Determine the (X, Y) coordinate at the center of the cell enclosing the given text.  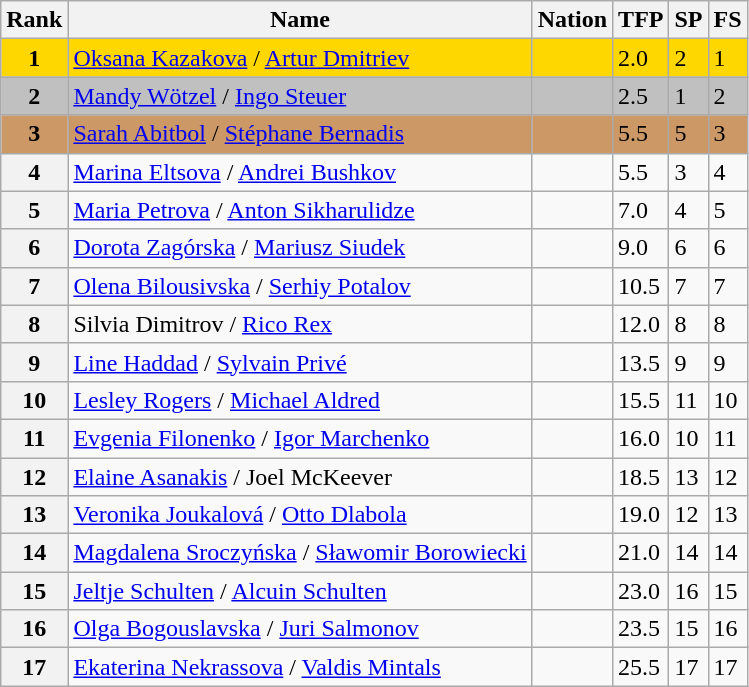
Nation (572, 20)
Olga Bogouslavska / Juri Salmonov (300, 629)
7.0 (641, 210)
TFP (641, 20)
18.5 (641, 477)
Jeltje Schulten / Alcuin Schulten (300, 591)
Oksana Kazakova / Artur Dmitriev (300, 58)
13.5 (641, 362)
Sarah Abitbol / Stéphane Bernadis (300, 134)
25.5 (641, 667)
Ekaterina Nekrassova / Valdis Mintals (300, 667)
2.5 (641, 96)
16.0 (641, 438)
Veronika Joukalová / Otto Dlabola (300, 515)
Magdalena Sroczyńska / Sławomir Borowiecki (300, 553)
10.5 (641, 286)
Olena Bilousivska / Serhiy Potalov (300, 286)
Elaine Asanakis / Joel McKeever (300, 477)
Line Haddad / Sylvain Privé (300, 362)
Lesley Rogers / Michael Aldred (300, 400)
Silvia Dimitrov / Rico Rex (300, 324)
2.0 (641, 58)
Dorota Zagórska / Mariusz Siudek (300, 248)
12.0 (641, 324)
Name (300, 20)
23.5 (641, 629)
Marina Eltsova / Andrei Bushkov (300, 172)
15.5 (641, 400)
Evgenia Filonenko / Igor Marchenko (300, 438)
Maria Petrova / Anton Sikharulidze (300, 210)
FS (728, 20)
19.0 (641, 515)
23.0 (641, 591)
Mandy Wötzel / Ingo Steuer (300, 96)
9.0 (641, 248)
SP (688, 20)
21.0 (641, 553)
Rank (34, 20)
